From the cell containing the given text, extract its center point as [x, y] coordinate. 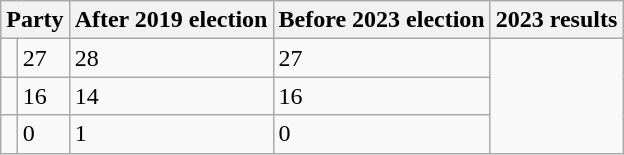
Before 2023 election [382, 20]
1 [171, 134]
14 [171, 96]
After 2019 election [171, 20]
28 [171, 58]
2023 results [556, 20]
Party [35, 20]
